Locate the cell with the specified text and output its (x, y) center coordinate. 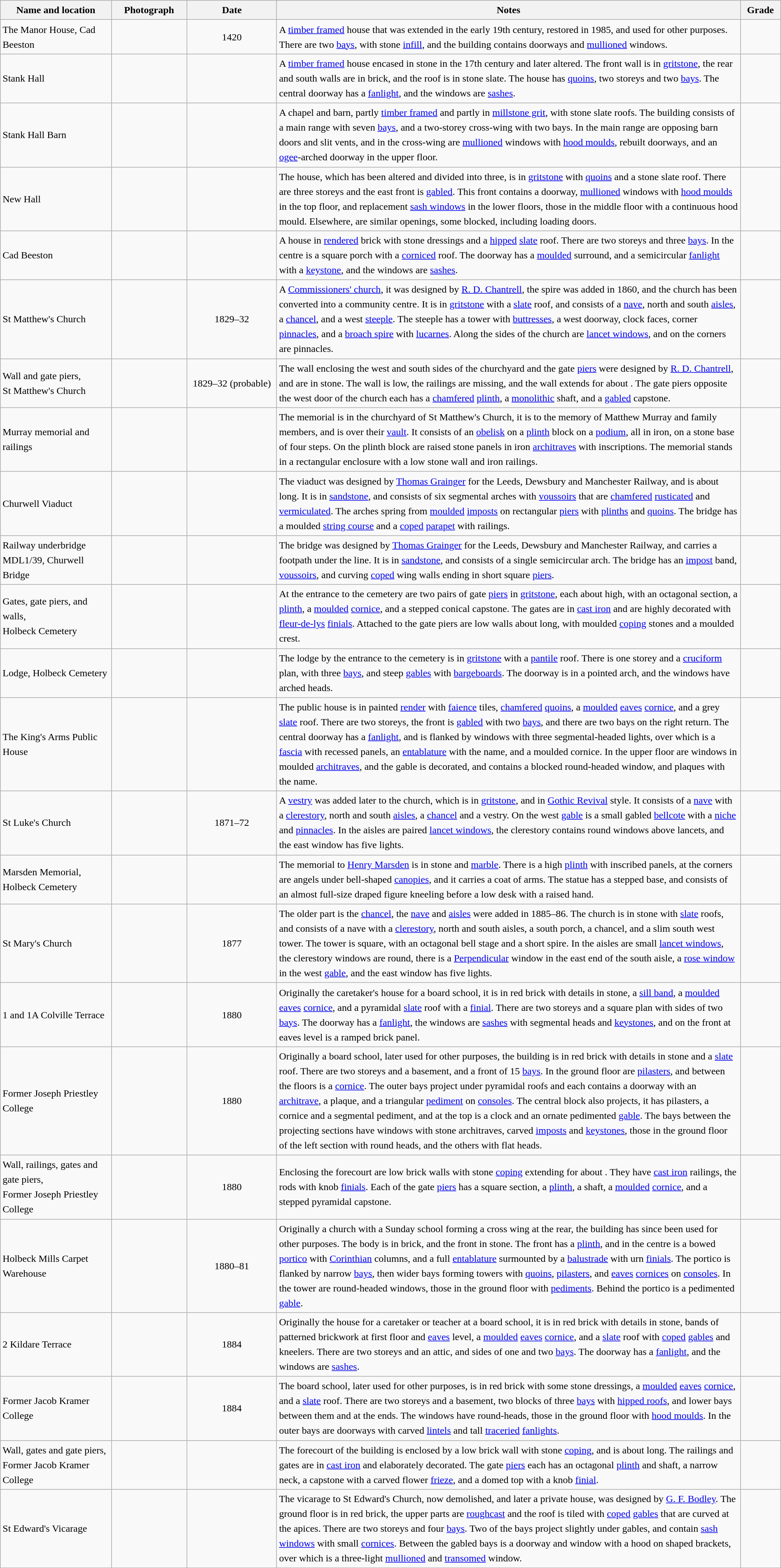
1880–81 (232, 1266)
Churwell Viaduct (56, 504)
Lodge, Holbeck Cemetery (56, 673)
St Edward's Vicarage (56, 1529)
Former Jacob Kramer College (56, 1409)
Holbeck Mills Carpet Warehouse (56, 1266)
St Matthew's Church (56, 319)
Gates, gate piers, and walls,Holbeck Cemetery (56, 616)
The King's Arms Public House (56, 744)
Notes (508, 10)
Photograph (149, 10)
1871–72 (232, 823)
1877 (232, 944)
Name and location (56, 10)
Date (232, 10)
Murray memorial and railings (56, 439)
2 Kildare Terrace (56, 1344)
Former Joseph Priestley College (56, 1101)
New Hall (56, 199)
The Manor House, Cad Beeston (56, 37)
1829–32 (probable) (232, 383)
Stank Hall Barn (56, 135)
Marsden Memorial, Holbeck Cemetery (56, 879)
Stank Hall (56, 78)
St Luke's Church (56, 823)
Wall, railings, gates and gate piers,Former Joseph Priestley College (56, 1187)
Railway underbridge MDL1/39, Churwell Bridge (56, 560)
Grade (760, 10)
1420 (232, 37)
St Mary's Church (56, 944)
Wall and gate piers,St Matthew's Church (56, 383)
1 and 1A Colville Terrace (56, 1015)
Cad Beeston (56, 255)
1829–32 (232, 319)
Wall, gates and gate piers,Former Jacob Kramer College (56, 1465)
